Output the [X, Y] coordinate of the center of the cell containing the given text.  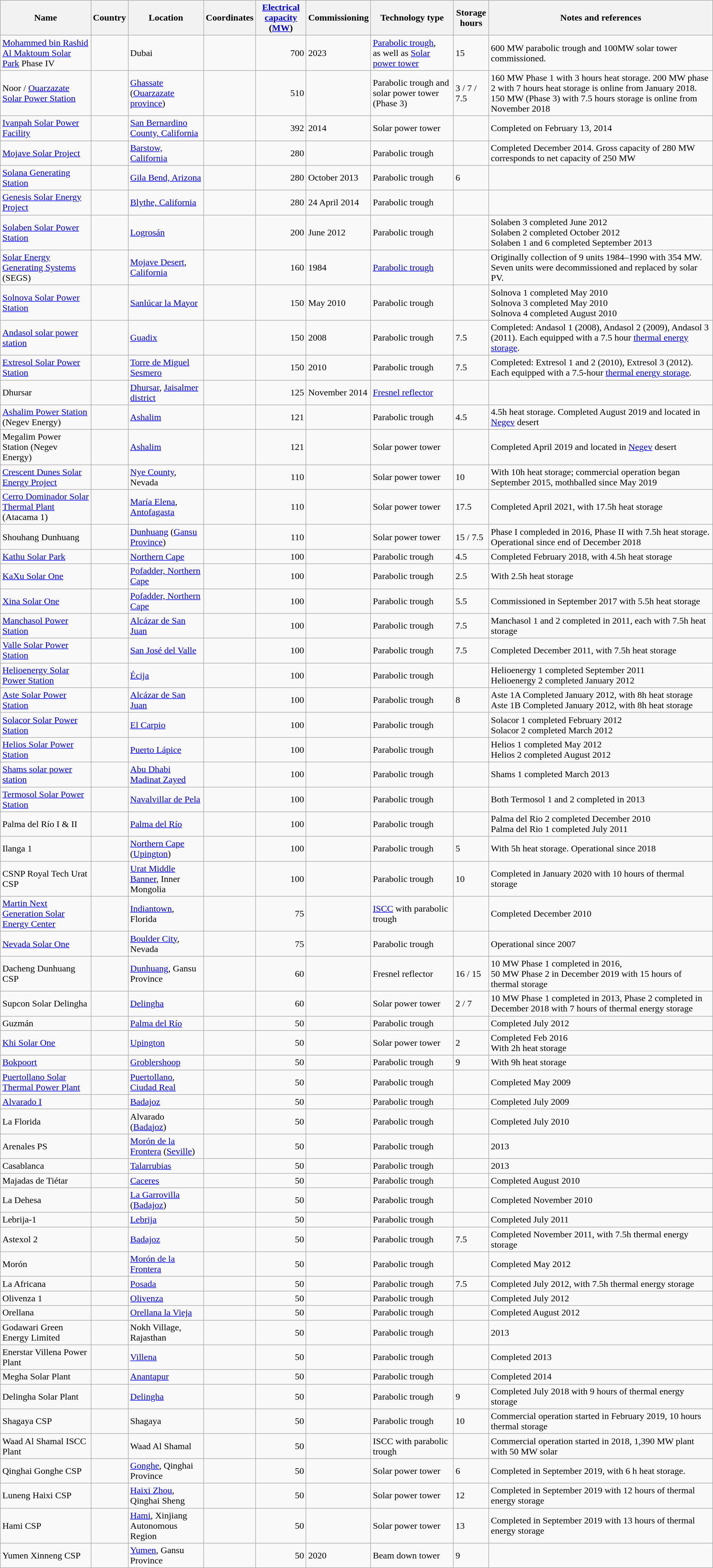
Megalim Power Station (Negev Energy) [46, 447]
Logrosán [166, 232]
Location [166, 18]
Sanlúcar la Mayor [166, 302]
Cerro Dominador Solar Thermal Plant (Atacama 1) [46, 507]
Commissioning [339, 18]
El Carpio [166, 725]
Blythe, California [166, 203]
With 5h heat storage. Operational since 2018 [601, 849]
Haixi Zhou, Qinghai Sheng [166, 1496]
Completed Feb 2016 With 2h heat storage [601, 1043]
Completed July 2011 [601, 1220]
Completed April 2021, with 17.5h heat storage [601, 507]
Orellana [46, 1313]
Genesis Solar Energy Project [46, 203]
San José del Valle [166, 651]
Abu Dhabi Madinat Zayed [166, 774]
Northern Cape [166, 557]
2023 [339, 53]
Bokpoort [46, 1062]
Completed December 2011, with 7.5h heat storage [601, 651]
1984 [339, 267]
Dunhuang (Gansu Province) [166, 537]
Waad Al Shamal ISCC Plant [46, 1446]
Solnova Solar Power Station [46, 302]
15 [471, 53]
With 10h heat storage; commercial operation began September 2015, mothballed since May 2019 [601, 477]
Astexol 2 [46, 1240]
Noor / Ouarzazate Solar Power Station [46, 93]
Lebrija-1 [46, 1220]
Completed 2013 [601, 1357]
Valle Solar Power Station [46, 651]
KaXu Solar One [46, 576]
Technology type [412, 18]
Casablanca [46, 1166]
Caceres [166, 1181]
Shagaya [166, 1421]
2020 [339, 1556]
Name [46, 18]
Completed on February 13, 2014 [601, 128]
Country [110, 18]
Khi Solar One [46, 1043]
Guadix [166, 338]
Ashalim Power Station (Negev Energy) [46, 418]
Completed November 2010 [601, 1200]
Waad Al Shamal [166, 1446]
510 [281, 93]
Hami, Xinjiang Autonomous Region [166, 1525]
Urat Middle Banner, Inner Mongolia [166, 879]
Completed May 2012 [601, 1264]
Majadas de Tiétar [46, 1181]
5 [471, 849]
Completed July 2009 [601, 1102]
Completed April 2019 and located in Negev desert [601, 447]
Luneng Haixi CSP [46, 1496]
Dacheng Dunhuang CSP [46, 974]
Villena [166, 1357]
10 MW Phase 1 completed in 2013, Phase 2 completed in December 2018 with 7 hours of thermal energy storage [601, 1003]
Talarrubias [166, 1166]
3 / 7 / 7.5 [471, 93]
Completed in September 2019 with 12 hours of thermal energy storage [601, 1496]
Boulder City, Nevada [166, 944]
Puerto Lápice [166, 750]
2.5 [471, 576]
Solaben 3 completed June 2012Solaben 2 completed October 2012Solaben 1 and 6 completed September 2013 [601, 232]
Puertollano Solar Thermal Power Plant [46, 1082]
Godawari Green Energy Limited [46, 1333]
Dunhuang, Gansu Province [166, 974]
600 MW parabolic trough and 100MW solar tower commissioned. [601, 53]
Helios 1 completed May 2012Helios 2 completed August 2012 [601, 750]
Extresol Solar Power Station [46, 367]
Yumen, Gansu Province [166, 1556]
125 [281, 392]
With 2.5h heat storage [601, 576]
Delingha Solar Plant [46, 1397]
June 2012 [339, 232]
Gonghe, Qinghai Province [166, 1470]
Torre de Miguel Sesmero [166, 367]
Shagaya CSP [46, 1421]
Martin Next Generation Solar Energy Center [46, 914]
Solana Generating Station [46, 178]
160 [281, 267]
Electrical capacity(MW) [281, 18]
15 / 7.5 [471, 537]
Shouhang Dunhuang [46, 537]
Anantapur [166, 1377]
Completed: Extresol 1 and 2 (2010), Extresol 3 (2012). Each equipped with a 7.5-hour thermal energy storage. [601, 367]
Northern Cape (Upington) [166, 849]
13 [471, 1525]
Completed August 2012 [601, 1313]
2010 [339, 367]
Shams solar power station [46, 774]
2 / 7 [471, 1003]
Lebrija [166, 1220]
Yumen Xinneng CSP [46, 1556]
Palma del Rio 2 completed December 2010Palma del Rio 1 completed July 2011 [601, 824]
November 2014 [339, 392]
Both Termosol 1 and 2 completed in 2013 [601, 799]
Indiantown, Florida [166, 914]
Morón [46, 1264]
María Elena, Antofagasta [166, 507]
Posada [166, 1284]
Completed 2014 [601, 1377]
Nevada Solar One [46, 944]
Phase I compleded in 2016, Phase II with 7.5h heat storage. Operational since end of December 2018 [601, 537]
Ilanga 1 [46, 849]
700 [281, 53]
Commissioned in September 2017 with 5.5h heat storage [601, 601]
Completed in September 2019 with 13 hours of thermal energy storage [601, 1525]
200 [281, 232]
Notes and references [601, 18]
Enerstar Villena Power Plant [46, 1357]
Completed May 2009 [601, 1082]
Ghassate (Ouarzazate province) [166, 93]
Morón de la Frontera (Seville) [166, 1146]
Barstow, California [166, 153]
CSNP Royal Tech Urat CSP [46, 879]
Groblershoop [166, 1062]
Storagehours [471, 18]
Hami CSP [46, 1525]
Alvarado (Badajoz) [166, 1122]
Xina Solar One [46, 601]
Kathu Solar Park [46, 557]
Qinghai Gonghe CSP [46, 1470]
Coordinates [230, 18]
Alvarado I [46, 1102]
Originally collection of 9 units 1984–1990 with 354 MW. Seven units were decommissioned and replaced by solar PV. [601, 267]
Aste Solar Power Station [46, 700]
Completed July 2018 with 9 hours of thermal energy storage [601, 1397]
Upington [166, 1043]
17.5 [471, 507]
Helios Solar Power Station [46, 750]
Olivenza [166, 1298]
Completed February 2018, with 4.5h heat storage [601, 557]
Completed in September 2019, with 6 h heat storage. [601, 1470]
Solacor 1 completed February 2012Solacor 2 completed March 2012 [601, 725]
12 [471, 1496]
Crescent Dunes Solar Energy Project [46, 477]
Beam down tower [412, 1556]
5.5 [471, 601]
October 2013 [339, 178]
La Dehesa [46, 1200]
Dubai [166, 53]
Solar Energy Generating Systems (SEGS) [46, 267]
Solaben Solar Power Station [46, 232]
Mojave Desert, California [166, 267]
La Africana [46, 1284]
Guzmán [46, 1023]
Completed: Andasol 1 (2008), Andasol 2 (2009), Andasol 3 (2011). Each equipped with a 7.5 hour thermal energy storage. [601, 338]
4.5h heat storage. Completed August 2019 and located in Negev desert [601, 418]
Mohammed bin Rashid Al Maktoum Solar Park Phase IV [46, 53]
San Bernardino County, California [166, 128]
La Florida [46, 1122]
24 April 2014 [339, 203]
Puertollano, Ciudad Real [166, 1082]
2 [471, 1043]
Gila Bend, Arizona [166, 178]
Nye County, Nevada [166, 477]
Dhursar, Jaisalmer district [166, 392]
Morón de la Frontera [166, 1264]
Helioenergy 1 completed September 2011Helioenergy 2 completed January 2012 [601, 675]
Solacor Solar Power Station [46, 725]
With 9h heat storage [601, 1062]
Ivanpah Solar Power Facility [46, 128]
Termosol Solar Power Station [46, 799]
Completed December 2014. Gross capacity of 280 MW corresponds to net capacity of 250 MW [601, 153]
Orellana la Vieja [166, 1313]
Completed December 2010 [601, 914]
Completed in January 2020 with 10 hours of thermal storage [601, 879]
Completed July 2010 [601, 1122]
Shams 1 completed March 2013 [601, 774]
Manchasol Power Station [46, 626]
Écija [166, 675]
Completed November 2011, with 7.5h thermal energy storage [601, 1240]
16 / 15 [471, 974]
La Garrovilla (Badajoz) [166, 1200]
May 2010 [339, 302]
Completed August 2010 [601, 1181]
Olivenza 1 [46, 1298]
Andasol solar power station [46, 338]
10 MW Phase 1 completed in 2016,50 MW Phase 2 in December 2019 with 15 hours of thermal storage [601, 974]
Operational since 2007 [601, 944]
Parabolic trough,as well as Solar power tower [412, 53]
2014 [339, 128]
Dhursar [46, 392]
Completed July 2012, with 7.5h thermal energy storage [601, 1284]
Manchasol 1 and 2 completed in 2011, each with 7.5h heat storage [601, 626]
Palma del Río I & II [46, 824]
Supcon Solar Delingha [46, 1003]
8 [471, 700]
Commercial operation started in 2018, 1,390 MW plant with 50 MW solar [601, 1446]
2008 [339, 338]
Aste 1A Completed January 2012, with 8h heat storage Aste 1B Completed January 2012, with 8h heat storage [601, 700]
Arenales PS [46, 1146]
392 [281, 128]
Commercial operation started in February 2019, 10 hours thermal storage [601, 1421]
Mojave Solar Project [46, 153]
Navalvillar de Pela [166, 799]
Helioenergy Solar Power Station [46, 675]
Parabolic trough and solar power tower (Phase 3) [412, 93]
Solnova 1 completed May 2010 Solnova 3 completed May 2010 Solnova 4 completed August 2010 [601, 302]
Megha Solar Plant [46, 1377]
Nokh Village, Rajasthan [166, 1333]
